Capture the cell that displays the provided text and extract its [X, Y] central coordinate. 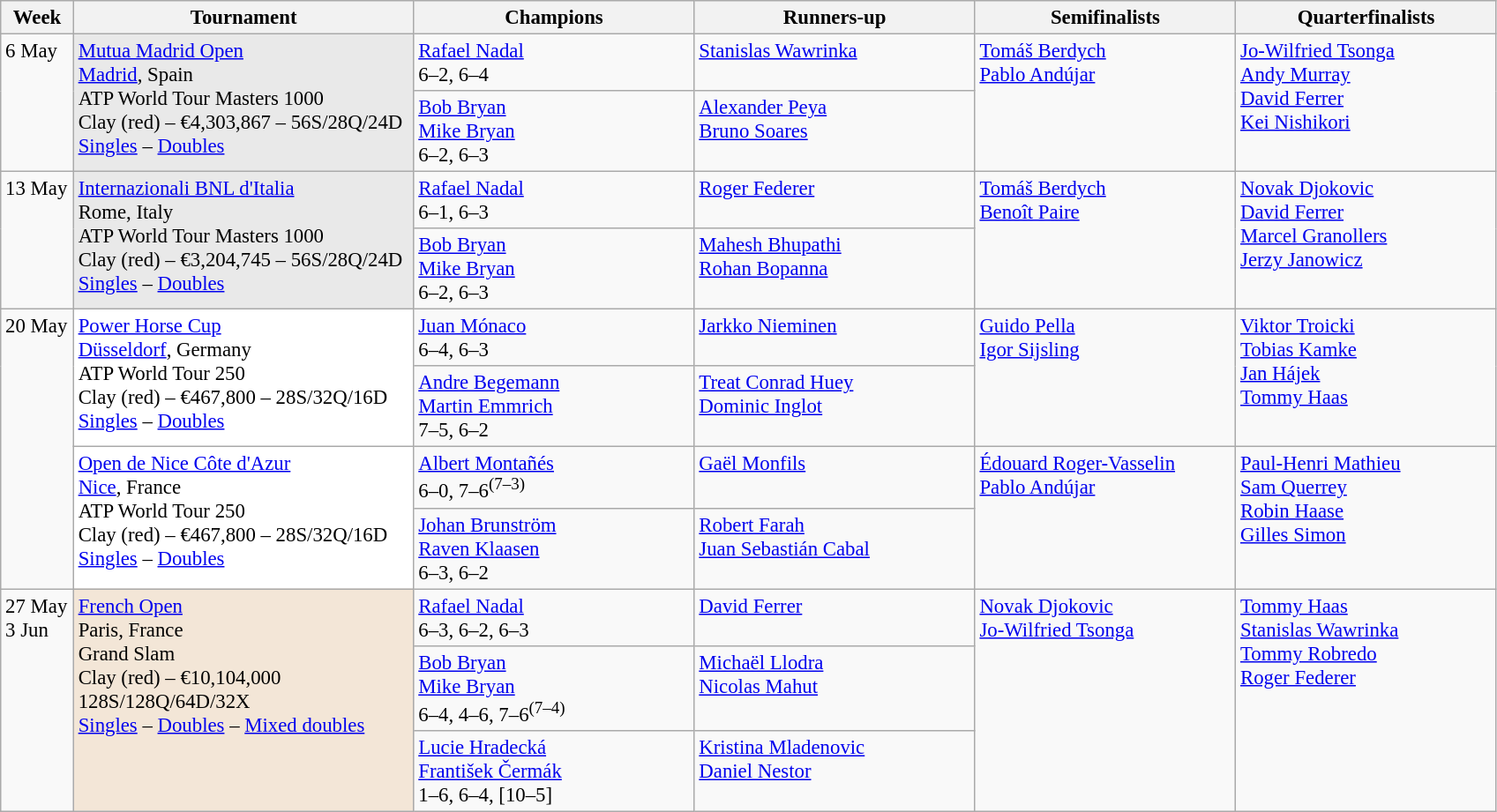
Quarterfinalists [1366, 18]
Tomáš Berdych Benoît Paire [1105, 241]
Gaël Monfils [835, 478]
Kristina Mladenovic Daniel Nestor [835, 771]
Guido Pella Igor Sijsling [1105, 378]
Treat Conrad Huey Dominic Inglot [835, 407]
Tournament [243, 18]
Rafael Nadal6–2, 6–4 [554, 63]
Bob Bryan Mike Bryan6–4, 4–6, 7–6(7–4) [554, 688]
Novak Djokovic Jo-Wilfried Tsonga [1105, 700]
Paul-Henri Mathieu Sam Querrey Robin Haase Gilles Simon [1366, 518]
Jo-Wilfried Tsonga Andy Murray David Ferrer Kei Nishikori [1366, 103]
David Ferrer [835, 617]
Alexander Peya Bruno Soares [835, 131]
Michaël Llodra Nicolas Mahut [835, 688]
Runners-up [835, 18]
27 May3 Jun [37, 700]
Internazionali BNL d'Italia Rome, ItalyATP World Tour Masters 1000Clay (red) – €3,204,745 – 56S/28Q/24D Singles – Doubles [243, 241]
Tommy Haas Stanislas Wawrinka Tommy Robredo Roger Federer [1366, 700]
Robert Farah Juan Sebastián Cabal [835, 548]
French Open Paris, FranceGrand SlamClay (red) – €10,104,000128S/128Q/64D/32XSingles – Doubles – Mixed doubles [243, 700]
Novak Djokovic David Ferrer Marcel Granollers Jerzy Janowicz [1366, 241]
6 May [37, 103]
13 May [37, 241]
Roger Federer [835, 201]
Albert Montañés 6–0, 7–6(7–3) [554, 478]
Champions [554, 18]
Andre Begemann Martin Emmrich 7–5, 6–2 [554, 407]
Tomáš Berdych Pablo Andújar [1105, 103]
Rafael Nadal6–1, 6–3 [554, 201]
Jarkko Nieminen [835, 339]
Johan Brunström Raven Klaasen6–3, 6–2 [554, 548]
Power Horse Cup Düsseldorf, GermanyATP World Tour 250Clay (red) – €467,800 – 28S/32Q/16D Singles – Doubles [243, 378]
Mahesh Bhupathi Rohan Bopanna [835, 269]
20 May [37, 450]
Viktor Troicki Tobias Kamke Jan Hájek Tommy Haas [1366, 378]
Rafael Nadal6–3, 6–2, 6–3 [554, 617]
Week [37, 18]
Semifinalists [1105, 18]
Lucie Hradecká František Čermák1–6, 6–4, [10–5] [554, 771]
Stanislas Wawrinka [835, 63]
Édouard Roger-Vasselin Pablo Andújar [1105, 518]
Mutua Madrid Open Madrid, SpainATP World Tour Masters 1000Clay (red) – €4,303,867 – 56S/28Q/24D Singles – Doubles [243, 103]
Juan Mónaco6–4, 6–3 [554, 339]
Open de Nice Côte d'Azur Nice, FranceATP World Tour 250Clay (red) – €467,800 – 28S/32Q/16D Singles – Doubles [243, 518]
